Output the (X, Y) coordinate of the center of the cell containing the given text.  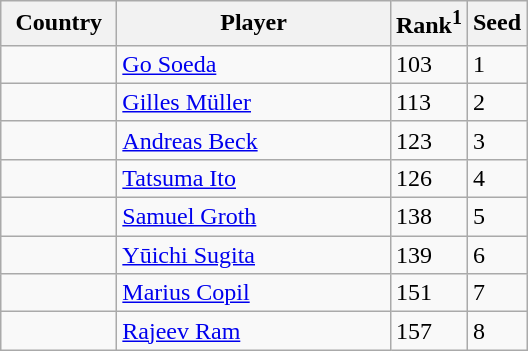
3 (496, 140)
7 (496, 293)
Rajeev Ram (254, 331)
Yūichi Sugita (254, 255)
Player (254, 24)
157 (428, 331)
8 (496, 331)
Go Soeda (254, 64)
6 (496, 255)
Samuel Groth (254, 217)
Country (59, 24)
138 (428, 217)
103 (428, 64)
Andreas Beck (254, 140)
1 (496, 64)
4 (496, 178)
Rank1 (428, 24)
Gilles Müller (254, 102)
126 (428, 178)
151 (428, 293)
113 (428, 102)
5 (496, 217)
139 (428, 255)
Marius Copil (254, 293)
Seed (496, 24)
2 (496, 102)
Tatsuma Ito (254, 178)
123 (428, 140)
